Capture the cell that displays the provided text and extract its [X, Y] central coordinate. 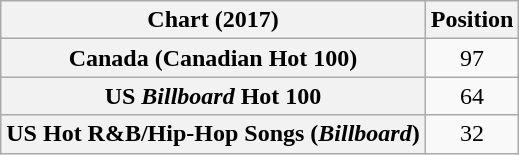
Position [472, 20]
US Billboard Hot 100 [213, 96]
US Hot R&B/Hip-Hop Songs (Billboard) [213, 134]
Canada (Canadian Hot 100) [213, 58]
97 [472, 58]
Chart (2017) [213, 20]
32 [472, 134]
64 [472, 96]
